For the text-containing cell, return its midpoint in [x, y] coordinate format. 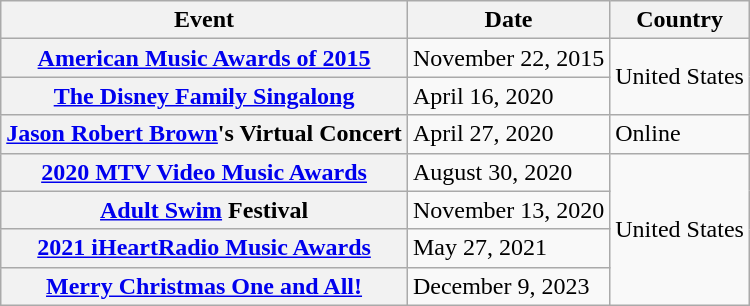
Online [680, 134]
December 9, 2023 [508, 286]
Adult Swim Festival [204, 210]
April 16, 2020 [508, 96]
Merry Christmas One and All! [204, 286]
2020 MTV Video Music Awards [204, 172]
November 22, 2015 [508, 58]
November 13, 2020 [508, 210]
The Disney Family Singalong [204, 96]
Jason Robert Brown's Virtual Concert [204, 134]
May 27, 2021 [508, 248]
August 30, 2020 [508, 172]
American Music Awards of 2015 [204, 58]
Country [680, 20]
2021 iHeartRadio Music Awards [204, 248]
Date [508, 20]
Event [204, 20]
April 27, 2020 [508, 134]
